Identify which cell holds the provided text, then report its [X, Y] central coordinate. 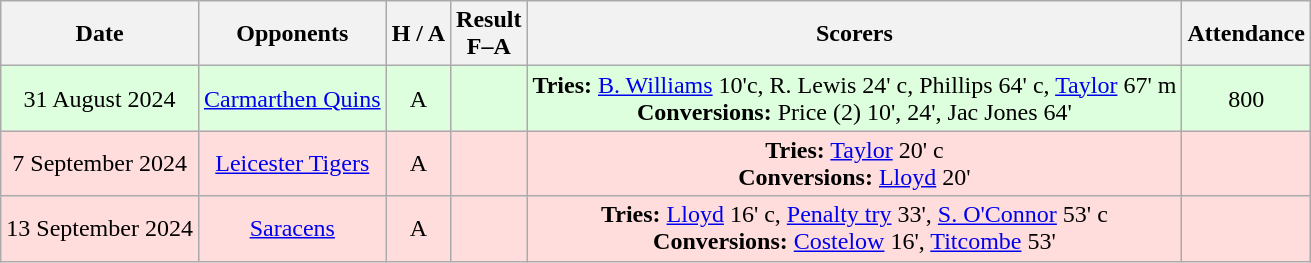
Attendance [1246, 34]
13 September 2024 [100, 228]
31 August 2024 [100, 98]
Carmarthen Quins [292, 98]
Leicester Tigers [292, 164]
800 [1246, 98]
ResultF–A [489, 34]
Tries: Lloyd 16' c, Penalty try 33', S. O'Connor 53' cConversions: Costelow 16', Titcombe 53' [854, 228]
Tries: Taylor 20' cConversions: Lloyd 20' [854, 164]
Saracens [292, 228]
Opponents [292, 34]
H / A [418, 34]
Tries: B. Williams 10'c, R. Lewis 24' c, Phillips 64' c, Taylor 67' mConversions: Price (2) 10', 24', Jac Jones 64' [854, 98]
Scorers [854, 34]
7 September 2024 [100, 164]
Date [100, 34]
